Find where the given text appears and provide that cell's center as (X, Y) coordinate. 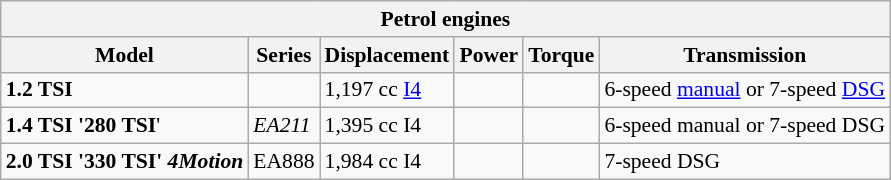
EA211 (284, 126)
Petrol engines (446, 19)
Power (488, 55)
7-speed DSG (744, 162)
Series (284, 55)
1.4 TSI '280 TSI' (125, 126)
2.0 TSI '330 TSI' 4Motion (125, 162)
1.2 TSI (125, 90)
Displacement (388, 55)
EA888 (284, 162)
1,395 cc I4 (388, 126)
Torque (561, 55)
1,984 cc I4 (388, 162)
Transmission (744, 55)
1,197 cc I4 (388, 90)
Model (125, 55)
